From the cell containing the given text, extract its center point as [X, Y] coordinate. 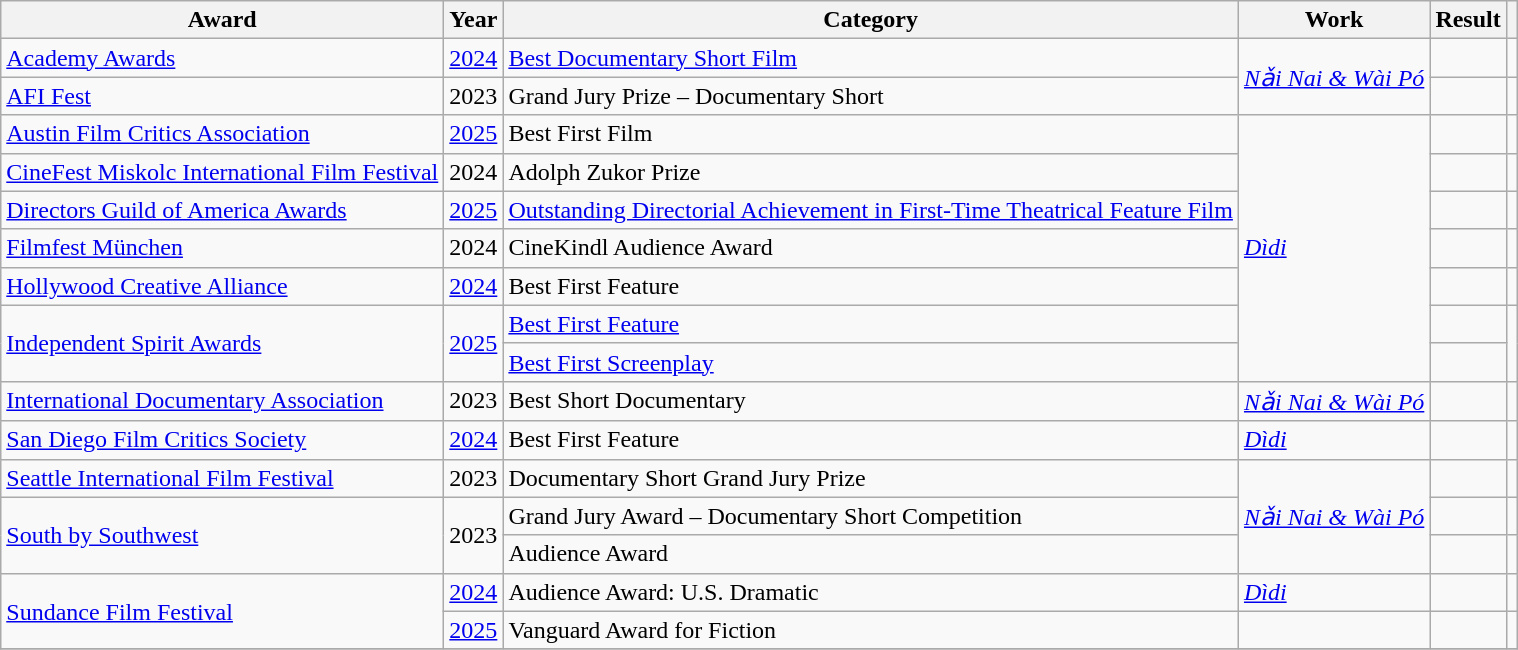
Best Documentary Short Film [871, 58]
CineKindl Audience Award [871, 248]
Work [1334, 20]
Hollywood Creative Alliance [222, 286]
Independent Spirit Awards [222, 343]
Austin Film Critics Association [222, 134]
Adolph Zukor Prize [871, 172]
Sundance Film Festival [222, 611]
Outstanding Directorial Achievement in First-Time Theatrical Feature Film [871, 210]
Grand Jury Award – Documentary Short Competition [871, 516]
Result [1468, 20]
Award [222, 20]
AFI Fest [222, 96]
International Documentary Association [222, 401]
Year [474, 20]
Documentary Short Grand Jury Prize [871, 478]
Directors Guild of America Awards [222, 210]
Best First Screenplay [871, 362]
Grand Jury Prize – Documentary Short [871, 96]
Filmfest München [222, 248]
San Diego Film Critics Society [222, 440]
Best First Film [871, 134]
CineFest Miskolc International Film Festival [222, 172]
Seattle International Film Festival [222, 478]
Academy Awards [222, 58]
Audience Award: U.S. Dramatic [871, 592]
Vanguard Award for Fiction [871, 630]
Category [871, 20]
Audience Award [871, 554]
South by Southwest [222, 535]
Best Short Documentary [871, 401]
